Find where the given text appears and provide that cell's center as (x, y) coordinate. 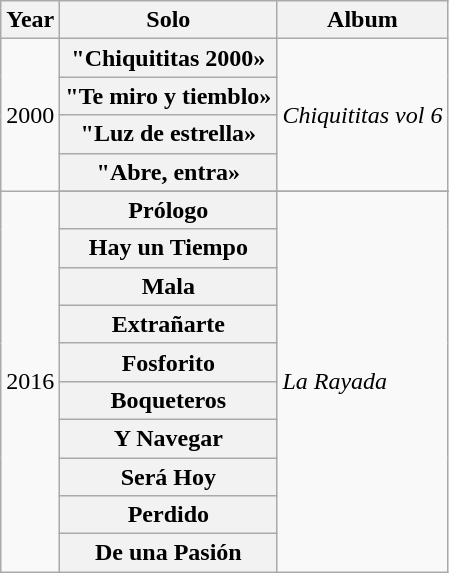
Prólogo (168, 210)
Extrañarte (168, 324)
"Chiquititas 2000» (168, 58)
2000 (30, 115)
La Rayada (362, 382)
Year (30, 20)
Solo (168, 20)
Será Hoy (168, 477)
Chiquititas vol 6 (362, 115)
Mala (168, 286)
Boqueteros (168, 400)
Fosforito (168, 362)
"Luz de estrella» (168, 134)
Y Navegar (168, 438)
Hay un Tiempo (168, 248)
Perdido (168, 515)
2016 (30, 382)
"Abre, entra» (168, 172)
Album (362, 20)
"Te miro y tiemblo» (168, 96)
De una Pasión (168, 553)
